Provide the (X, Y) coordinate of the cell's center where the given text is located.  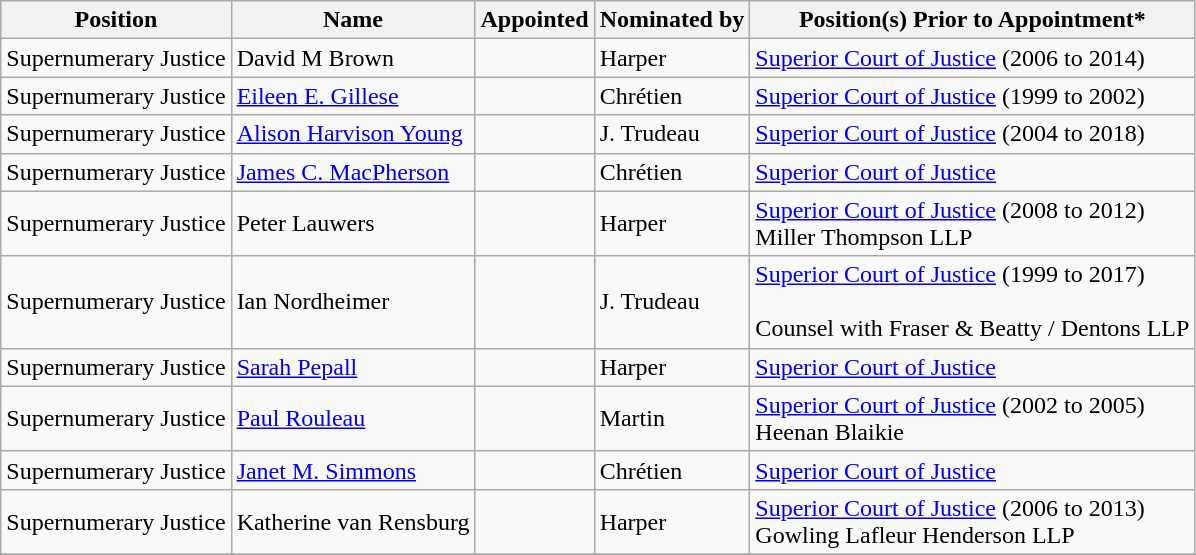
Position(s) Prior to Appointment* (972, 20)
Martin (672, 418)
Janet M. Simmons (353, 470)
Position (116, 20)
Superior Court of Justice (2002 to 2005) Heenan Blaikie (972, 418)
Ian Nordheimer (353, 302)
Peter Lauwers (353, 224)
Appointed (534, 20)
Superior Court of Justice (2006 to 2013)Gowling Lafleur Henderson LLP (972, 522)
Superior Court of Justice (2006 to 2014) (972, 58)
James C. MacPherson (353, 172)
Alison Harvison Young (353, 134)
Eileen E. Gillese (353, 96)
David M Brown (353, 58)
Superior Court of Justice (2008 to 2012) Miller Thompson LLP (972, 224)
Katherine van Rensburg (353, 522)
Name (353, 20)
Superior Court of Justice (1999 to 2017)Counsel with Fraser & Beatty / Dentons LLP (972, 302)
Paul Rouleau (353, 418)
Nominated by (672, 20)
Sarah Pepall (353, 367)
Superior Court of Justice (1999 to 2002) (972, 96)
Superior Court of Justice (2004 to 2018) (972, 134)
